Search for the cell housing the specified text and yield its [x, y] center coordinate. 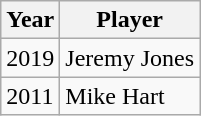
Jeremy Jones [130, 58]
Year [30, 20]
2011 [30, 96]
Player [130, 20]
Mike Hart [130, 96]
2019 [30, 58]
